Detect which cell encompasses the target text, then output its (X, Y) center coordinate. 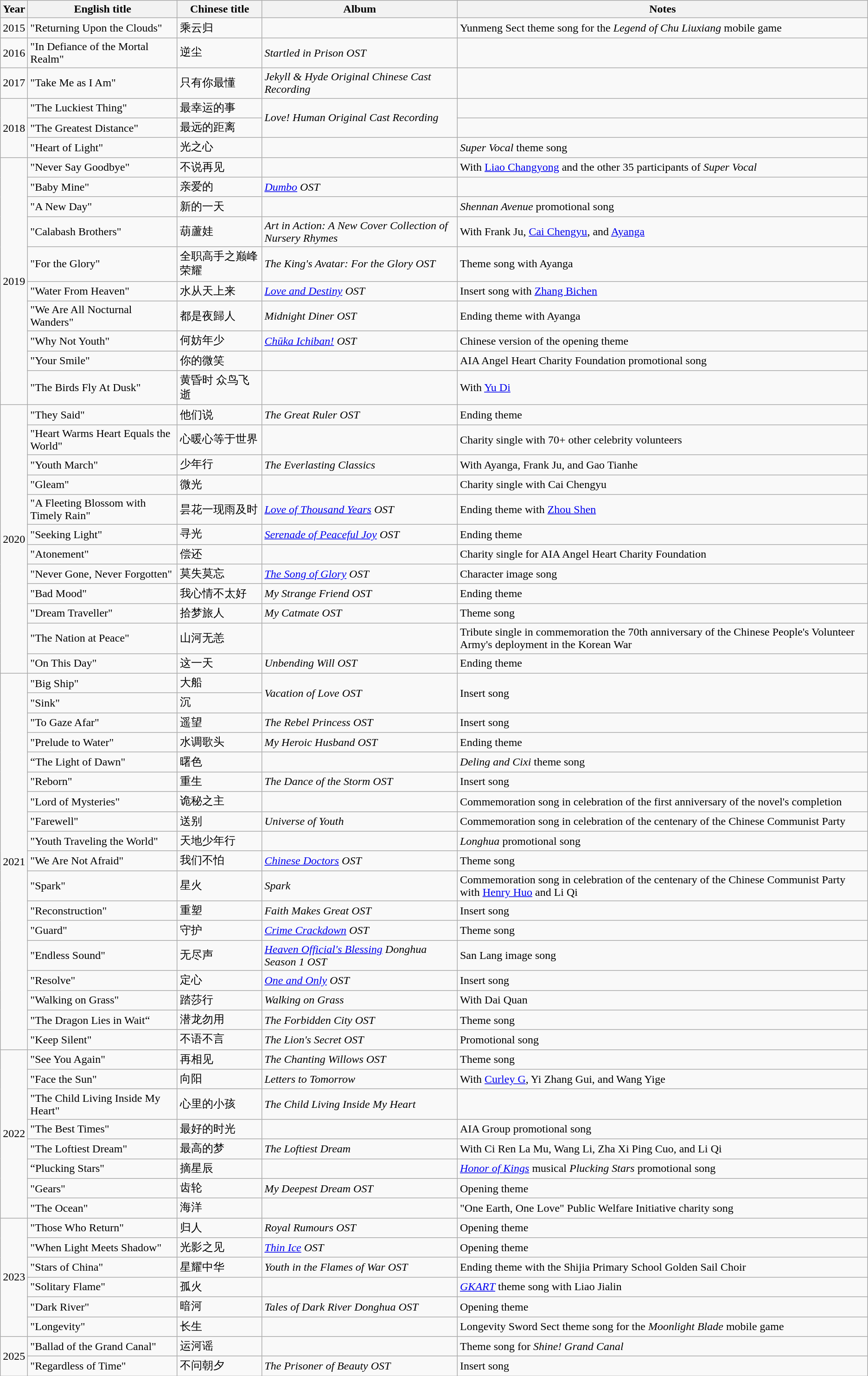
The King's Avatar: For the Glory OST (360, 264)
你的微笑 (219, 361)
"For the Glory" (103, 264)
最好的时光 (219, 1129)
Honor of Kings musical Plucking Stars promotional song (662, 1169)
"Gears" (103, 1189)
"We Are All Nocturnal Wanders" (103, 316)
The Everlasting Classics (360, 465)
Commemoration song in celebration of the first anniversary of the novel's completion (662, 802)
Chūka Ichiban! OST (360, 341)
"Dream Traveller" (103, 613)
Year (14, 9)
"Youth March" (103, 465)
"On This Day" (103, 663)
Walking on Grass (360, 1000)
踏莎行 (219, 1000)
Yunmeng Sect theme song for the Legend of Chu Liuxiang mobile game (662, 28)
2020 (14, 539)
Chinese title (219, 9)
AIA Group promotional song (662, 1129)
2016 (14, 53)
"Why Not Youth" (103, 341)
葫蘆娃 (219, 232)
The Chanting Willows OST (360, 1060)
"Stars of China" (103, 1267)
齿轮 (219, 1189)
"The Dragon Lies in Wait“ (103, 1020)
偿还 (219, 554)
"The Nation at Peace" (103, 638)
诡秘之主 (219, 802)
“The Light of Dawn" (103, 762)
Album (360, 9)
"Keep Silent" (103, 1040)
昙花一现雨及时 (219, 509)
"They Said" (103, 415)
Unbending Will OST (360, 663)
Faith Makes Great OST (360, 911)
水从天上来 (219, 291)
运河谣 (219, 1346)
这一天 (219, 663)
亲爱的 (219, 187)
With Ayanga, Frank Ju, and Gao Tianhe (662, 465)
The Rebel Princess OST (360, 723)
"Never Say Goodbye" (103, 167)
"The Greatest Distance" (103, 128)
AIA Angel Heart Charity Foundation promotional song (662, 361)
沉 (219, 703)
"Walking on Grass" (103, 1000)
Ending theme with Zhou Shen (662, 509)
拾梦旅人 (219, 613)
我们不怕 (219, 861)
"Heart of Light" (103, 148)
One and Only OST (360, 981)
守护 (219, 931)
"Seeking Light" (103, 534)
2025 (14, 1357)
"Returning Upon the Clouds" (103, 28)
Character image song (662, 574)
Heaven Official's Blessing Donghua Season 1 OST (360, 956)
Commemoration song in celebration of the centenary of the Chinese Communist Party with Henry Huo and Li Qi (662, 886)
GKART theme song with Liao Jialin (662, 1287)
Theme song with Ayanga (662, 264)
孤火 (219, 1287)
"The Child Living Inside My Heart" (103, 1104)
乘云归 (219, 28)
2017 (14, 83)
重塑 (219, 911)
Love and Destiny OST (360, 291)
"Those Who Return" (103, 1228)
"Never Gone, Never Forgotten" (103, 574)
他们说 (219, 415)
The Loftiest Dream (360, 1149)
Youth in the Flames of War OST (360, 1267)
The Song of Glory OST (360, 574)
"The Ocean" (103, 1208)
With Yu Di (662, 388)
“Plucking Stars" (103, 1169)
Royal Rumours OST (360, 1228)
With Dai Quan (662, 1000)
"Spark" (103, 886)
曙色 (219, 762)
"A Fleeting Blossom with Timely Rain" (103, 509)
海洋 (219, 1208)
"Lord of Mysteries" (103, 802)
English title (103, 9)
2015 (14, 28)
Startled in Prison OST (360, 53)
只有你最懂 (219, 83)
Ending theme with Ayanga (662, 316)
Love of Thousand Years OST (360, 509)
Chinese Doctors OST (360, 861)
Serenade of Peaceful Joy OST (360, 534)
My Catmate OST (360, 613)
Longhua promotional song (662, 842)
光之心 (219, 148)
重生 (219, 782)
Charity single with 70+ other celebrity volunteers (662, 440)
Spark (360, 886)
"A New Day" (103, 207)
"Farewell" (103, 821)
My Strange Friend OST (360, 594)
Crime Crackdown OST (360, 931)
"Your Smile" (103, 361)
"Solitary Flame" (103, 1287)
Jekyll & Hyde Original Chinese Cast Recording (360, 83)
My Heroic Husband OST (360, 742)
"Guard" (103, 931)
"Atonement" (103, 554)
都是夜歸人 (219, 316)
再相见 (219, 1060)
送别 (219, 821)
遥望 (219, 723)
The Prisoner of Beauty OST (360, 1366)
Art in Action: A New Cover Collection of Nursery Rhymes (360, 232)
最幸运的事 (219, 109)
The Dance of the Storm OST (360, 782)
"Water From Heaven" (103, 291)
"Baby Mine" (103, 187)
"Take Me as I Am" (103, 83)
The Great Ruler OST (360, 415)
"To Gaze Afar" (103, 723)
2021 (14, 861)
Promotional song (662, 1040)
最高的梦 (219, 1149)
"The Best Times" (103, 1129)
2023 (14, 1277)
With Curley G, Yi Zhang Gui, and Wang Yige (662, 1079)
最远的距离 (219, 128)
"Youth Traveling the World" (103, 842)
摘星辰 (219, 1169)
向阳 (219, 1079)
"Gleam" (103, 484)
大船 (219, 683)
The Forbidden City OST (360, 1020)
莫失莫忘 (219, 574)
"See You Again" (103, 1060)
心暖心等于世界 (219, 440)
暗河 (219, 1306)
无尽声 (219, 956)
星耀中华 (219, 1267)
"One Earth, One Love" Public Welfare Initiative charity song (662, 1208)
Charity single for AIA Angel Heart Charity Foundation (662, 554)
"Heart Warms Heart Equals the World" (103, 440)
With Liao Changyong and the other 35 participants of Super Vocal (662, 167)
"Big Ship" (103, 683)
逆尘 (219, 53)
寻光 (219, 534)
Shennan Avenue promotional song (662, 207)
微光 (219, 484)
"Face the Sun" (103, 1079)
"When Light Meets Shadow" (103, 1248)
My Deepest Dream OST (360, 1189)
The Lion's Secret OST (360, 1040)
"Calabash Brothers" (103, 232)
Dumbo OST (360, 187)
With Frank Ju, Cai Chengyu, and Ayanga (662, 232)
山河无恙 (219, 638)
少年行 (219, 465)
光影之见 (219, 1248)
潜龙勿用 (219, 1020)
"Prelude to Water" (103, 742)
Charity single with Cai Chengyu (662, 484)
With Ci Ren La Mu, Wang Li, Zha Xi Ping Cuo, and Li Qi (662, 1149)
水调歌头 (219, 742)
Vacation of Love OST (360, 693)
Deling and Cixi theme song (662, 762)
心里的小孩 (219, 1104)
Tribute single in commemoration the 70th anniversary of the Chinese People's Volunteer Army's deployment in the Korean War (662, 638)
归人 (219, 1228)
Chinese version of the opening theme (662, 341)
Theme song for Shine! Grand Canal (662, 1346)
长生 (219, 1327)
Commemoration song in celebration of the centenary of the Chinese Communist Party (662, 821)
Universe of Youth (360, 821)
Insert song with Zhang Bichen (662, 291)
2019 (14, 281)
"Sink" (103, 703)
星火 (219, 886)
San Lang image song (662, 956)
2022 (14, 1134)
Thin Ice OST (360, 1248)
何妨年少 (219, 341)
全职高手之巅峰荣耀 (219, 264)
Love! Human Original Cast Recording (360, 118)
Super Vocal theme song (662, 148)
我心情不太好 (219, 594)
"The Luckiest Thing" (103, 109)
Midnight Diner OST (360, 316)
"Regardless of Time" (103, 1366)
Ending theme with the Shijia Primary School Golden Sail Choir (662, 1267)
新的一天 (219, 207)
"The Birds Fly At Dusk" (103, 388)
"Ballad of the Grand Canal" (103, 1346)
"The Loftiest Dream" (103, 1149)
"Dark River" (103, 1306)
"We Are Not Afraid" (103, 861)
"Endless Sound" (103, 956)
"In Defiance of the Mortal Realm" (103, 53)
不问朝夕 (219, 1366)
"Longevity" (103, 1327)
The Child Living Inside My Heart (360, 1104)
黄昏时 众鸟飞逝 (219, 388)
Letters to Tomorrow (360, 1079)
天地少年行 (219, 842)
不语不言 (219, 1040)
Longevity Sword Sect theme song for the Moonlight Blade mobile game (662, 1327)
不说再见 (219, 167)
Tales of Dark River Donghua OST (360, 1306)
2018 (14, 128)
Notes (662, 9)
"Bad Mood" (103, 594)
"Resolve" (103, 981)
"Reborn" (103, 782)
定心 (219, 981)
"Reconstruction" (103, 911)
